From the cell containing the given text, extract its center point as [x, y] coordinate. 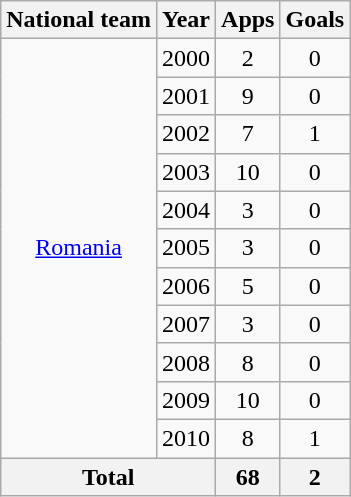
Apps [248, 20]
Goals [315, 20]
2007 [186, 324]
2001 [186, 96]
2000 [186, 58]
2004 [186, 210]
68 [248, 477]
Total [108, 477]
2008 [186, 362]
2003 [186, 172]
Year [186, 20]
7 [248, 134]
2002 [186, 134]
Romania [79, 248]
2005 [186, 248]
5 [248, 286]
2006 [186, 286]
2009 [186, 400]
National team [79, 20]
2010 [186, 438]
9 [248, 96]
